Return [x, y] of the center of cell containing provided text 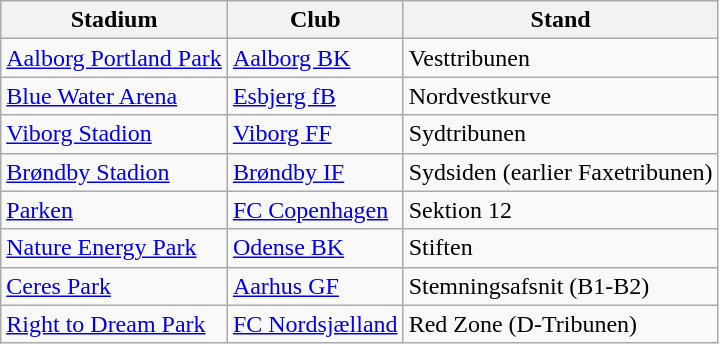
Viborg FF [315, 134]
Esbjerg fB [315, 96]
Right to Dream Park [114, 324]
Viborg Stadion [114, 134]
Club [315, 20]
Blue Water Arena [114, 96]
FC Copenhagen [315, 210]
Aalborg BK [315, 58]
FC Nordsjælland [315, 324]
Ceres Park [114, 286]
Stemningsafsnit (B1-B2) [560, 286]
Sydtribunen [560, 134]
Aalborg Portland Park [114, 58]
Stadium [114, 20]
Nordvestkurve [560, 96]
Nature Energy Park [114, 248]
Stand [560, 20]
Brøndby IF [315, 172]
Parken [114, 210]
Brøndby Stadion [114, 172]
Red Zone (D-Tribunen) [560, 324]
Odense BK [315, 248]
Sydsiden (earlier Faxetribunen) [560, 172]
Sektion 12 [560, 210]
Vesttribunen [560, 58]
Stiften [560, 248]
Aarhus GF [315, 286]
